Search for the cell housing the specified text and yield its (x, y) center coordinate. 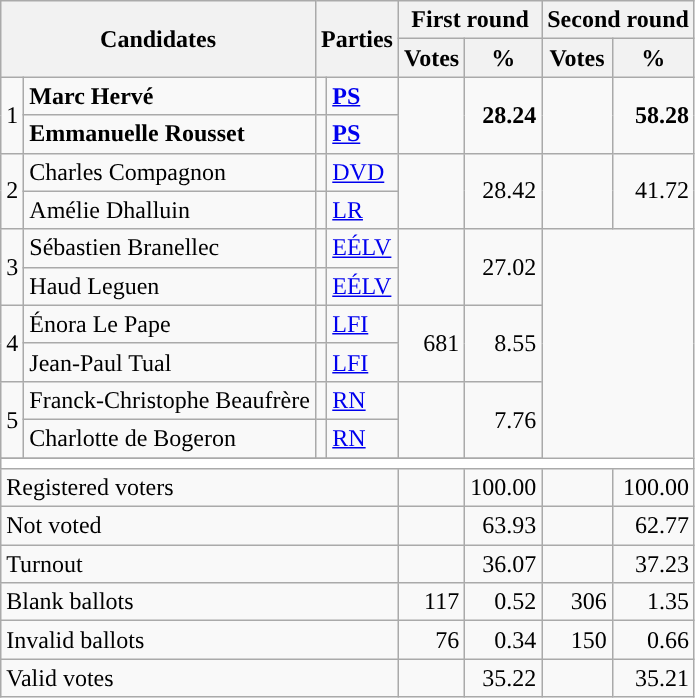
Invalid ballots (200, 640)
0.52 (504, 602)
Emmanuelle Rousset (170, 134)
Charles Compagnon (170, 172)
27.02 (504, 267)
306 (578, 602)
681 (431, 343)
Not voted (200, 526)
Second round (618, 20)
Franck-Christophe Beaufrère (170, 400)
37.23 (653, 564)
Registered voters (200, 488)
Charlotte de Bogeron (170, 438)
3 (12, 267)
63.93 (504, 526)
41.72 (653, 191)
LR (363, 210)
DVD (363, 172)
4 (12, 343)
76 (431, 640)
0.34 (504, 640)
62.77 (653, 526)
1 (12, 115)
Sébastien Branellec (170, 248)
8.55 (504, 343)
5 (12, 419)
Turnout (200, 564)
Candidates (158, 39)
150 (578, 640)
58.28 (653, 115)
117 (431, 602)
Jean-Paul Tual (170, 362)
28.42 (504, 191)
Valid votes (200, 678)
Parties (356, 39)
36.07 (504, 564)
Blank ballots (200, 602)
28.24 (504, 115)
0.66 (653, 640)
Énora Le Pape (170, 324)
35.21 (653, 678)
Marc Hervé (170, 96)
7.76 (504, 419)
2 (12, 191)
First round (470, 20)
Haud Leguen (170, 286)
35.22 (504, 678)
1.35 (653, 602)
Amélie Dhalluin (170, 210)
